Return the [x, y] coordinate for the center point of the cell that contains the specified text.  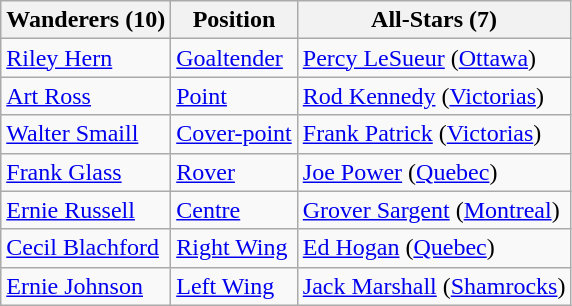
Ernie Johnson [86, 286]
Position [234, 20]
All-Stars (7) [434, 20]
Point [234, 96]
Jack Marshall (Shamrocks) [434, 286]
Walter Smaill [86, 134]
Left Wing [234, 286]
Ed Hogan (Quebec) [434, 248]
Riley Hern [86, 58]
Cover-point [234, 134]
Rover [234, 172]
Percy LeSueur (Ottawa) [434, 58]
Frank Patrick (Victorias) [434, 134]
Rod Kennedy (Victorias) [434, 96]
Goaltender [234, 58]
Cecil Blachford [86, 248]
Art Ross [86, 96]
Frank Glass [86, 172]
Joe Power (Quebec) [434, 172]
Ernie Russell [86, 210]
Wanderers (10) [86, 20]
Right Wing [234, 248]
Centre [234, 210]
Grover Sargent (Montreal) [434, 210]
